Scan for the cell matching the given text and deliver its (X, Y) coordinate at center. 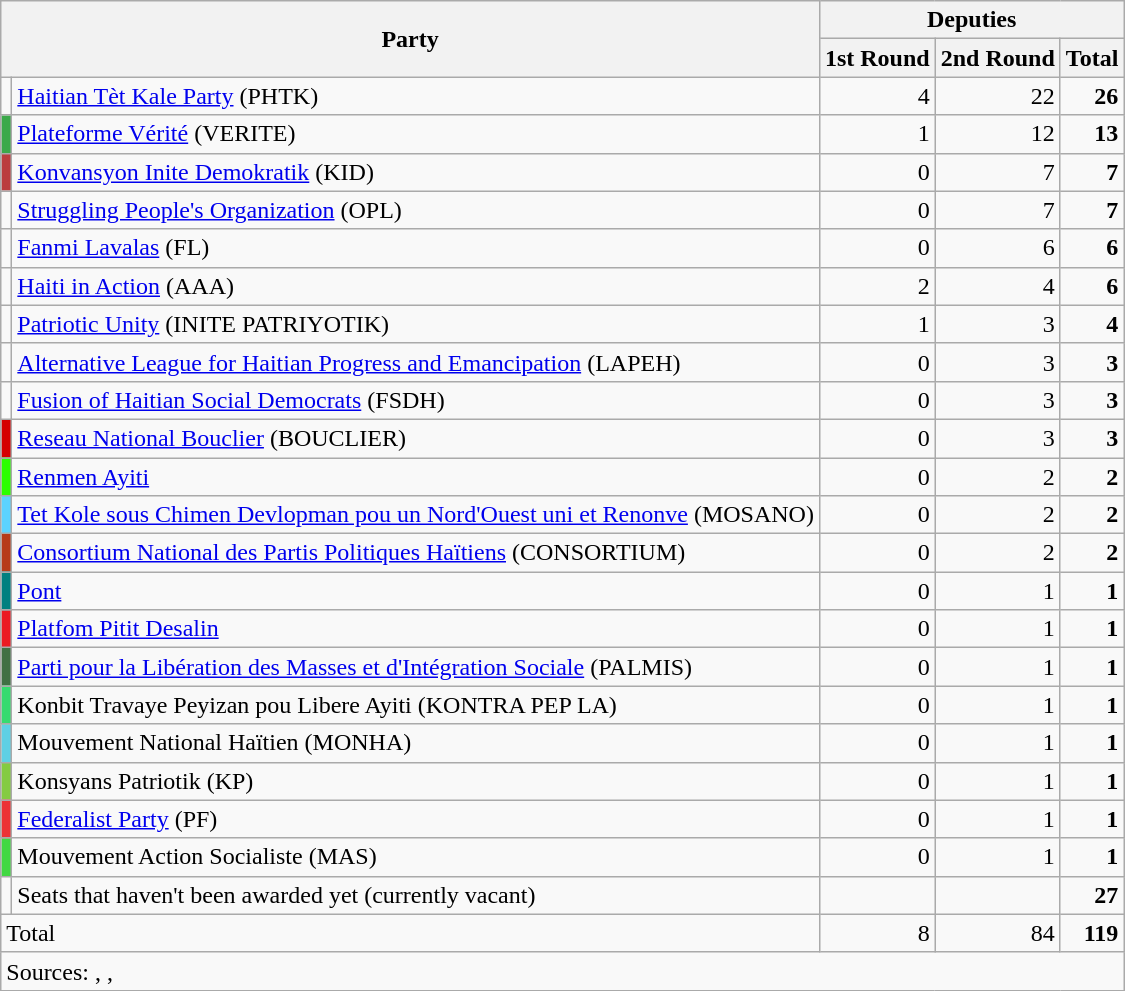
Mouvement Action Socialiste (MAS) (416, 857)
8 (877, 933)
Patriotic Unity (INITE PATRIYOTIK) (416, 324)
Alternative League for Haitian Progress and Emancipation (LAPEH) (416, 362)
Tet Kole sous Chimen Devlopman pou un Nord'Ouest uni et Renonve (MOSANO) (416, 515)
Plateforme Vérité (VERITE) (416, 134)
Pont (416, 591)
Seats that haven't been awarded yet (currently vacant) (416, 895)
1st Round (877, 58)
Party (410, 39)
Konbit Travaye Peyizan pou Libere Ayiti (KONTRA PEP LA) (416, 705)
Konvansyon Inite Demokratik (KID) (416, 172)
Reseau National Bouclier (BOUCLIER) (416, 438)
26 (1092, 96)
Deputies (971, 20)
Fanmi Lavalas (FL) (416, 248)
Consortium National des Partis Politiques Haïtiens (CONSORTIUM) (416, 553)
84 (998, 933)
Struggling People's Organization (OPL) (416, 210)
Sources: , , (562, 971)
Federalist Party (PF) (416, 819)
2nd Round (998, 58)
Renmen Ayiti (416, 477)
119 (1092, 933)
Haiti in Action (AAA) (416, 286)
Konsyans Patriotik (KP) (416, 781)
Platfom Pitit Desalin (416, 629)
13 (1092, 134)
Mouvement National Haïtien (MONHA) (416, 743)
Parti pour la Libération des Masses et d'Intégration Sociale (PALMIS) (416, 667)
22 (998, 96)
12 (998, 134)
Fusion of Haitian Social Democrats (FSDH) (416, 400)
27 (1092, 895)
Haitian Tèt Kale Party (PHTK) (416, 96)
